Capture the cell that displays the provided text and extract its [X, Y] central coordinate. 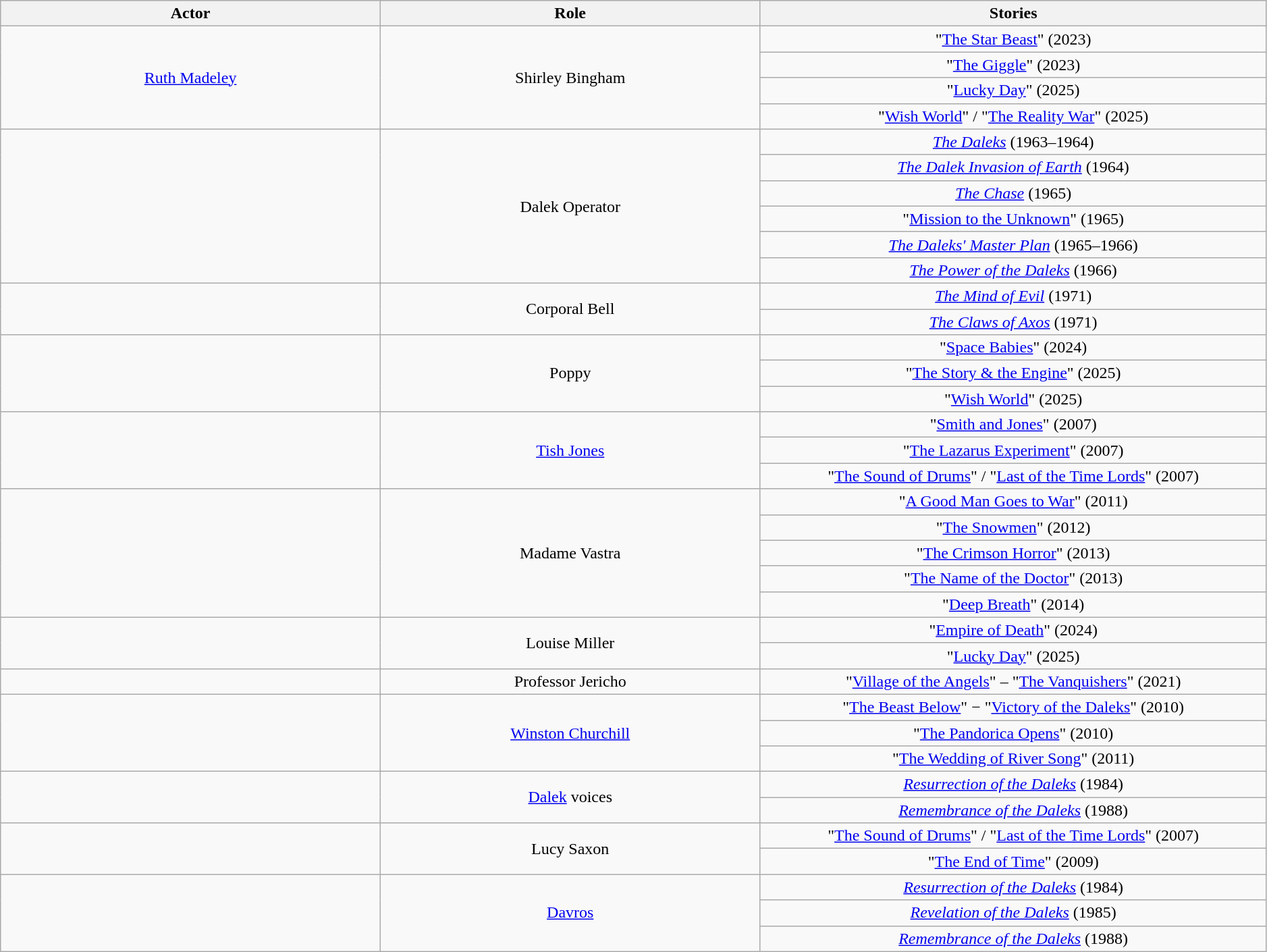
Actor [190, 14]
"Wish World" / "The Reality War" (2025) [1013, 116]
"The Star Beast" (2023) [1013, 39]
"The Giggle" (2023) [1013, 65]
Dalek voices [570, 797]
"The Name of the Doctor" (2013) [1013, 579]
Role [570, 14]
Winston Churchill [570, 733]
"The Pandorica Opens" (2010) [1013, 733]
"The End of Time" (2009) [1013, 862]
"Wish World" (2025) [1013, 399]
Davros [570, 913]
The Daleks' Master Plan (1965–1966) [1013, 244]
"The Beast Below" − "Victory of the Daleks" (2010) [1013, 707]
Dalek Operator [570, 206]
Tish Jones [570, 450]
"Deep Breath" (2014) [1013, 604]
"Village of the Angels" – "The Vanquishers" (2021) [1013, 681]
Ruth Madeley [190, 78]
The Dalek Invasion of Earth (1964) [1013, 167]
"The Wedding of River Song" (2011) [1013, 759]
Louise Miller [570, 643]
Revelation of the Daleks (1985) [1013, 913]
The Chase (1965) [1013, 193]
"The Snowmen" (2012) [1013, 527]
"Empire of Death" (2024) [1013, 630]
The Mind of Evil (1971) [1013, 296]
"The Story & the Engine" (2025) [1013, 373]
The Claws of Axos (1971) [1013, 322]
Lucy Saxon [570, 849]
The Daleks (1963–1964) [1013, 142]
"Space Babies" (2024) [1013, 348]
Shirley Bingham [570, 78]
"Mission to the Unknown" (1965) [1013, 219]
Professor Jericho [570, 681]
Poppy [570, 373]
Stories [1013, 14]
The Power of the Daleks (1966) [1013, 270]
"Smith and Jones" (2007) [1013, 425]
"The Lazarus Experiment" (2007) [1013, 450]
"A Good Man Goes to War" (2011) [1013, 502]
Madame Vastra [570, 553]
Corporal Bell [570, 309]
"The Crimson Horror" (2013) [1013, 553]
